Return (X, Y) of the center of cell containing provided text 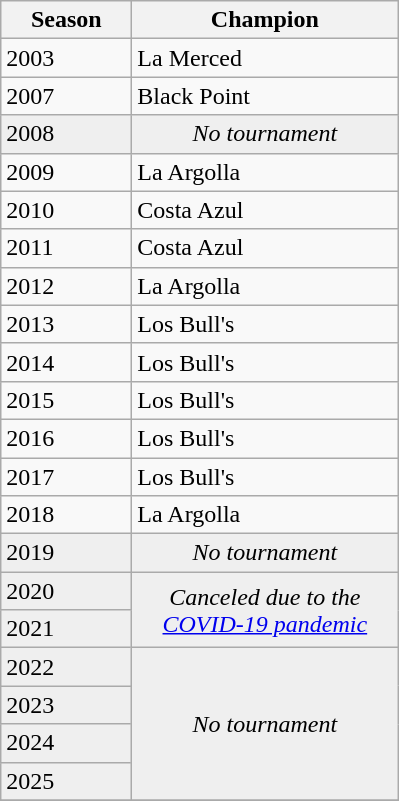
Champion (265, 20)
2023 (66, 705)
2024 (66, 743)
2020 (66, 591)
2022 (66, 667)
2018 (66, 515)
2010 (66, 210)
2019 (66, 553)
2014 (66, 362)
2015 (66, 400)
Canceled due to the COVID-19 pandemic (265, 610)
2011 (66, 248)
2009 (66, 172)
La Merced (265, 58)
2016 (66, 438)
2007 (66, 96)
2003 (66, 58)
2008 (66, 134)
Season (66, 20)
2013 (66, 324)
2012 (66, 286)
2025 (66, 781)
2017 (66, 477)
2021 (66, 629)
Black Point (265, 96)
